Identify which cell holds the provided text, then report its [X, Y] central coordinate. 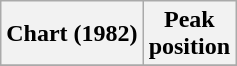
Peakposition [189, 34]
Chart (1982) [72, 34]
